Capture the cell that displays the provided text and extract its (x, y) central coordinate. 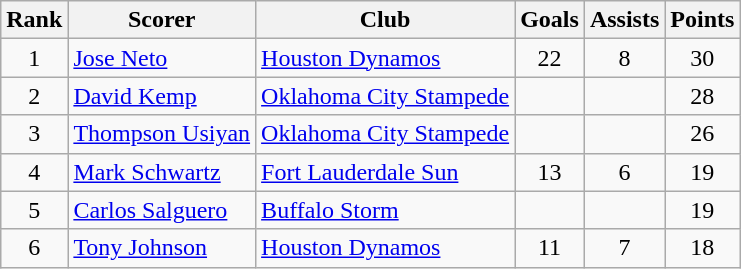
22 (550, 58)
5 (34, 210)
Mark Schwartz (162, 172)
Assists (624, 20)
8 (624, 58)
3 (34, 134)
Points (702, 20)
13 (550, 172)
1 (34, 58)
11 (550, 248)
18 (702, 248)
Club (386, 20)
4 (34, 172)
26 (702, 134)
2 (34, 96)
Scorer (162, 20)
Thompson Usiyan (162, 134)
Carlos Salguero (162, 210)
30 (702, 58)
Fort Lauderdale Sun (386, 172)
Jose Neto (162, 58)
7 (624, 248)
Tony Johnson (162, 248)
28 (702, 96)
Goals (550, 20)
David Kemp (162, 96)
Buffalo Storm (386, 210)
Rank (34, 20)
